Pinpoint the cell where the given text exists, returning its (x, y) midpoint coordinate. 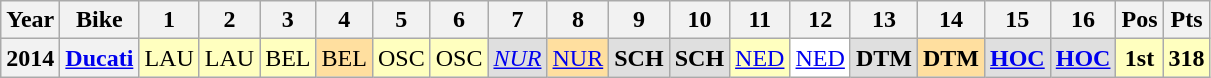
Pts (1186, 20)
12 (820, 20)
1st (1140, 58)
1 (169, 20)
14 (950, 20)
6 (459, 20)
7 (518, 20)
Year (30, 20)
9 (639, 20)
15 (1017, 20)
13 (884, 20)
10 (699, 20)
5 (401, 20)
Ducati (100, 58)
4 (344, 20)
3 (288, 20)
318 (1186, 58)
8 (578, 20)
2014 (30, 58)
Bike (100, 20)
2 (229, 20)
Pos (1140, 20)
16 (1083, 20)
11 (760, 20)
